Provide the [X, Y] coordinate of the cell's center where the given text is located.  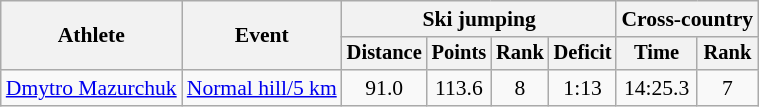
1:13 [583, 88]
113.6 [459, 88]
8 [520, 88]
Event [262, 36]
Deficit [583, 54]
91.0 [384, 88]
Athlete [92, 36]
Cross-country [687, 19]
Ski jumping [480, 19]
Normal hill/5 km [262, 88]
14:25.3 [656, 88]
Time [656, 54]
7 [728, 88]
Distance [384, 54]
Points [459, 54]
Dmytro Mazurchuk [92, 88]
